Return the [x, y] coordinate for the center point of the cell that contains the specified text.  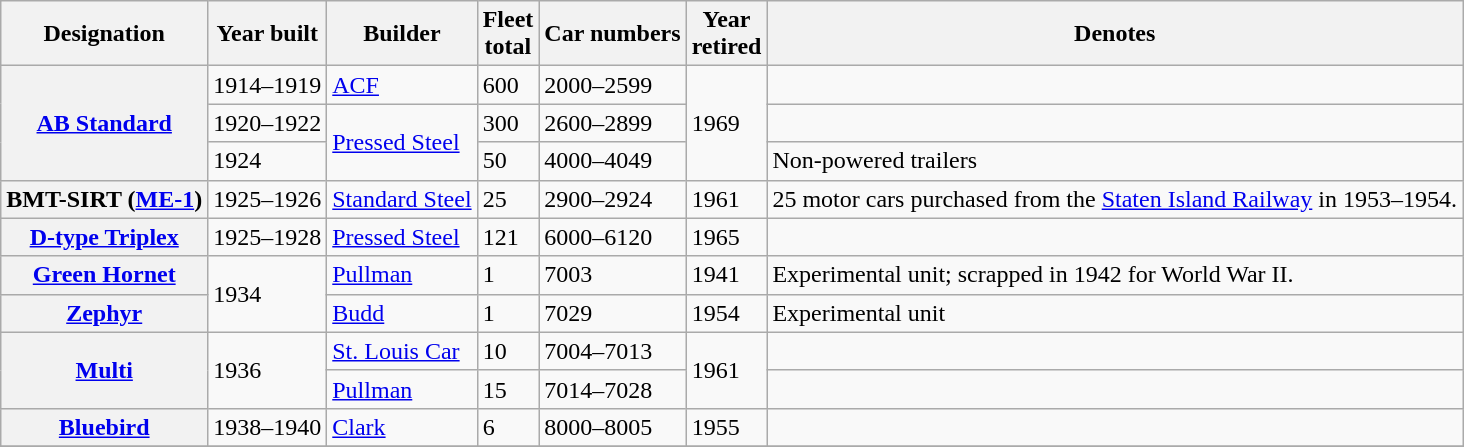
300 [508, 123]
2600–2899 [612, 123]
7029 [612, 313]
1924 [268, 161]
Yearretired [726, 34]
Standard Steel [402, 199]
4000–4049 [612, 161]
1920–1922 [268, 123]
1955 [726, 427]
1969 [726, 123]
25 [508, 199]
St. Louis Car [402, 351]
Fleettotal [508, 34]
2000–2599 [612, 85]
Green Hornet [104, 275]
1914–1919 [268, 85]
15 [508, 389]
1965 [726, 237]
50 [508, 161]
Budd [402, 313]
7004–7013 [612, 351]
7014–7028 [612, 389]
Multi [104, 370]
D-type Triplex [104, 237]
600 [508, 85]
Clark [402, 427]
Denotes [1115, 34]
121 [508, 237]
Experimental unit [1115, 313]
1934 [268, 294]
1925–1926 [268, 199]
BMT-SIRT (ME-1) [104, 199]
Bluebird [104, 427]
Builder [402, 34]
25 motor cars purchased from the Staten Island Railway in 1953–1954. [1115, 199]
6 [508, 427]
6000–6120 [612, 237]
Zephyr [104, 313]
1936 [268, 370]
1954 [726, 313]
8000–8005 [612, 427]
1925–1928 [268, 237]
ACF [402, 85]
1938–1940 [268, 427]
AB Standard [104, 123]
7003 [612, 275]
Designation [104, 34]
1941 [726, 275]
2900–2924 [612, 199]
Car numbers [612, 34]
10 [508, 351]
Non-powered trailers [1115, 161]
Year built [268, 34]
Experimental unit; scrapped in 1942 for World War II. [1115, 275]
